Pinpoint the cell where the given text exists, returning its [x, y] midpoint coordinate. 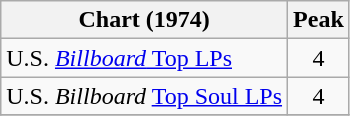
Peak [319, 20]
Chart (1974) [144, 20]
U.S. Billboard Top Soul LPs [144, 96]
U.S. Billboard Top LPs [144, 58]
